Determine the (X, Y) coordinate at the center of the cell enclosing the given text.  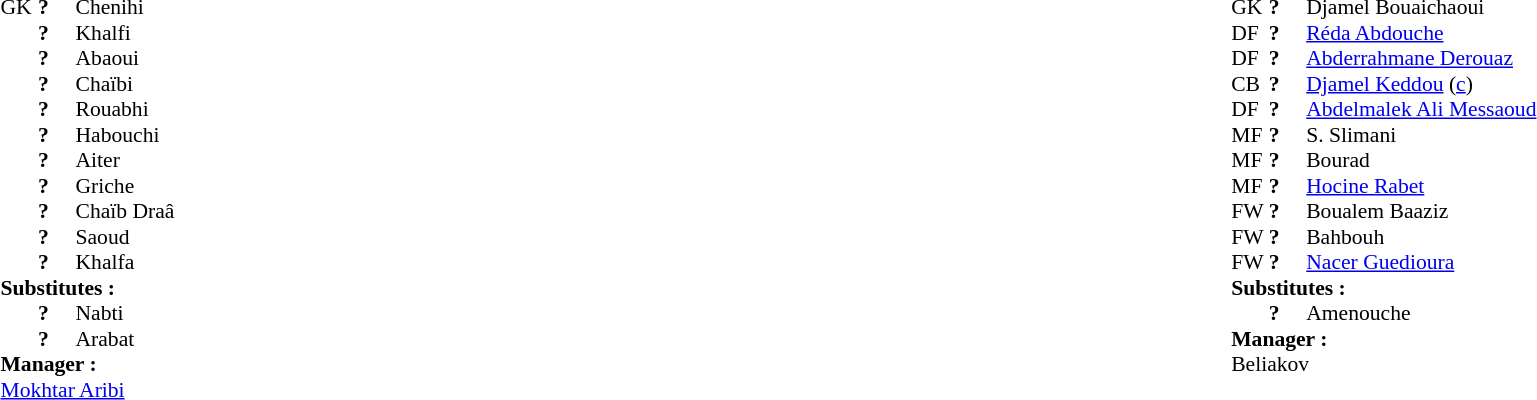
Aiter (226, 161)
Substitutes : (188, 288)
Griche (226, 186)
Abaoui (226, 59)
Manager : (188, 365)
Arabat (226, 339)
Chaïb Draâ (226, 211)
Saoud (226, 237)
CB (1250, 84)
Khalfi (226, 33)
Khalfa (226, 263)
Chaïbi (226, 84)
Habouchi (226, 135)
Rouabhi (226, 109)
Nabti (226, 313)
